Locate the cell with the specified text and output its (X, Y) center coordinate. 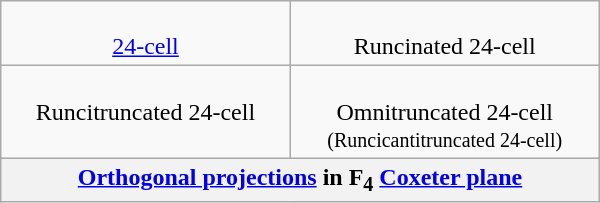
Runcinated 24-cell (444, 34)
Omnitruncated 24-cell(Runcicantitruncated 24-cell) (444, 112)
Orthogonal projections in F4 Coxeter plane (300, 180)
24-cell (146, 34)
Runcitruncated 24-cell (146, 112)
